Return the [x, y] coordinate for the center point of the cell that contains the specified text.  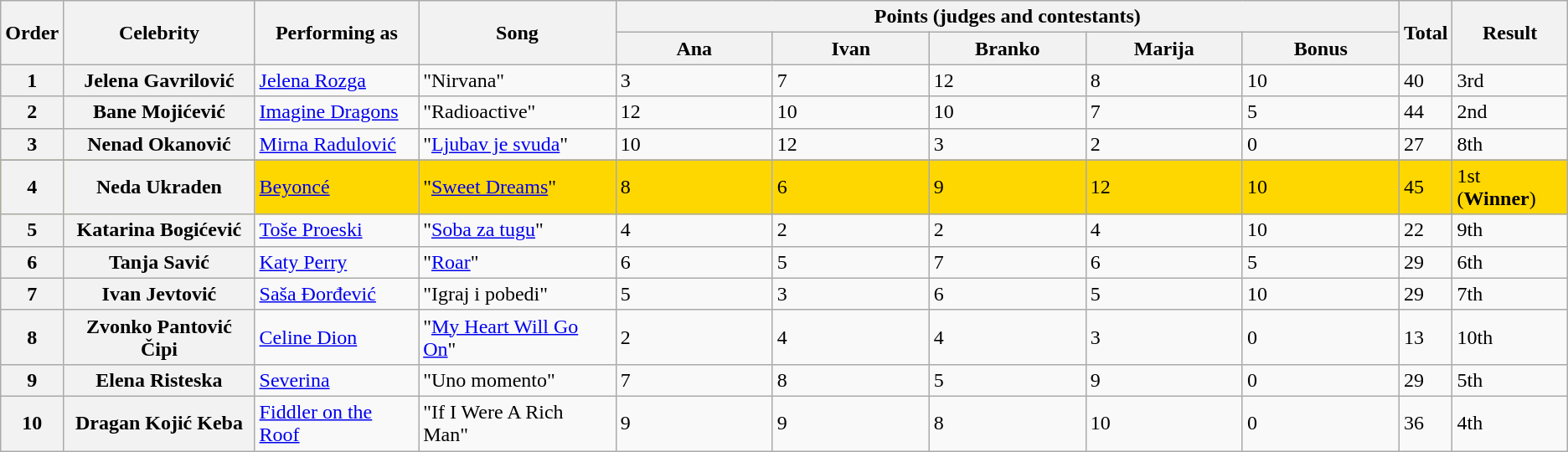
3rd [1509, 80]
45 [1426, 187]
1 [32, 80]
Zvonko Pantović Čipi [159, 336]
"Soba za tugu" [518, 230]
Branko [1007, 49]
5th [1509, 380]
Performing as [337, 33]
6th [1509, 262]
"Ljubav je svuda" [518, 144]
Beyoncé [337, 187]
Severina [337, 380]
13 [1426, 336]
Fiddler on the Roof [337, 424]
"Uno momento" [518, 380]
Toše Proeski [337, 230]
40 [1426, 80]
Neda Ukraden [159, 187]
Imagine Dragons [337, 112]
9th [1509, 230]
Order [32, 33]
"My Heart Will Go On" [518, 336]
Celebrity [159, 33]
"Radioactive" [518, 112]
Bonus [1320, 49]
Dragan Kojić Keba [159, 424]
Ivan Jevtović [159, 294]
7th [1509, 294]
2nd [1509, 112]
Tanja Savić [159, 262]
44 [1426, 112]
10th [1509, 336]
"Igraj i pobedi" [518, 294]
Saša Đorđević [337, 294]
Katarina Bogićević [159, 230]
Marija [1164, 49]
"Sweet Dreams" [518, 187]
Points (judges and contestants) [1007, 17]
22 [1426, 230]
Nenad Okanović [159, 144]
1st (Winner) [1509, 187]
Celine Dion [337, 336]
Katy Perry [337, 262]
"Nirvana" [518, 80]
Ana [694, 49]
36 [1426, 424]
Jelena Gavrilović [159, 80]
Ivan [851, 49]
Song [518, 33]
Result [1509, 33]
4th [1509, 424]
Mirna Radulović [337, 144]
Jelena Rozga [337, 80]
Elena Risteska [159, 380]
Total [1426, 33]
27 [1426, 144]
8th [1509, 144]
"If I Were A Rich Man" [518, 424]
"Roar" [518, 262]
Bane Mojićević [159, 112]
